Output the [X, Y] coordinate of the center of the cell containing the given text.  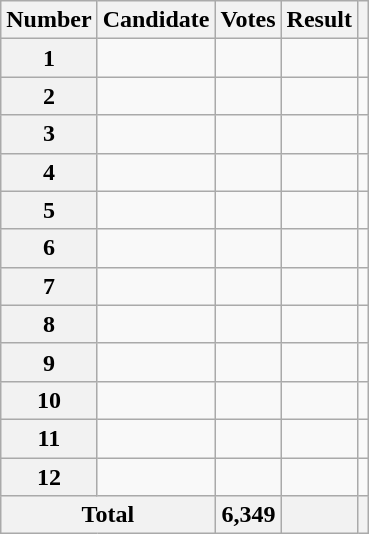
11 [49, 438]
6 [49, 248]
6,349 [248, 515]
10 [49, 400]
8 [49, 324]
7 [49, 286]
2 [49, 96]
Result [319, 20]
12 [49, 477]
Total [108, 515]
9 [49, 362]
3 [49, 134]
Number [49, 20]
Candidate [156, 20]
4 [49, 172]
1 [49, 58]
Votes [248, 20]
5 [49, 210]
